Find where the given text appears and provide that cell's center as [X, Y] coordinate. 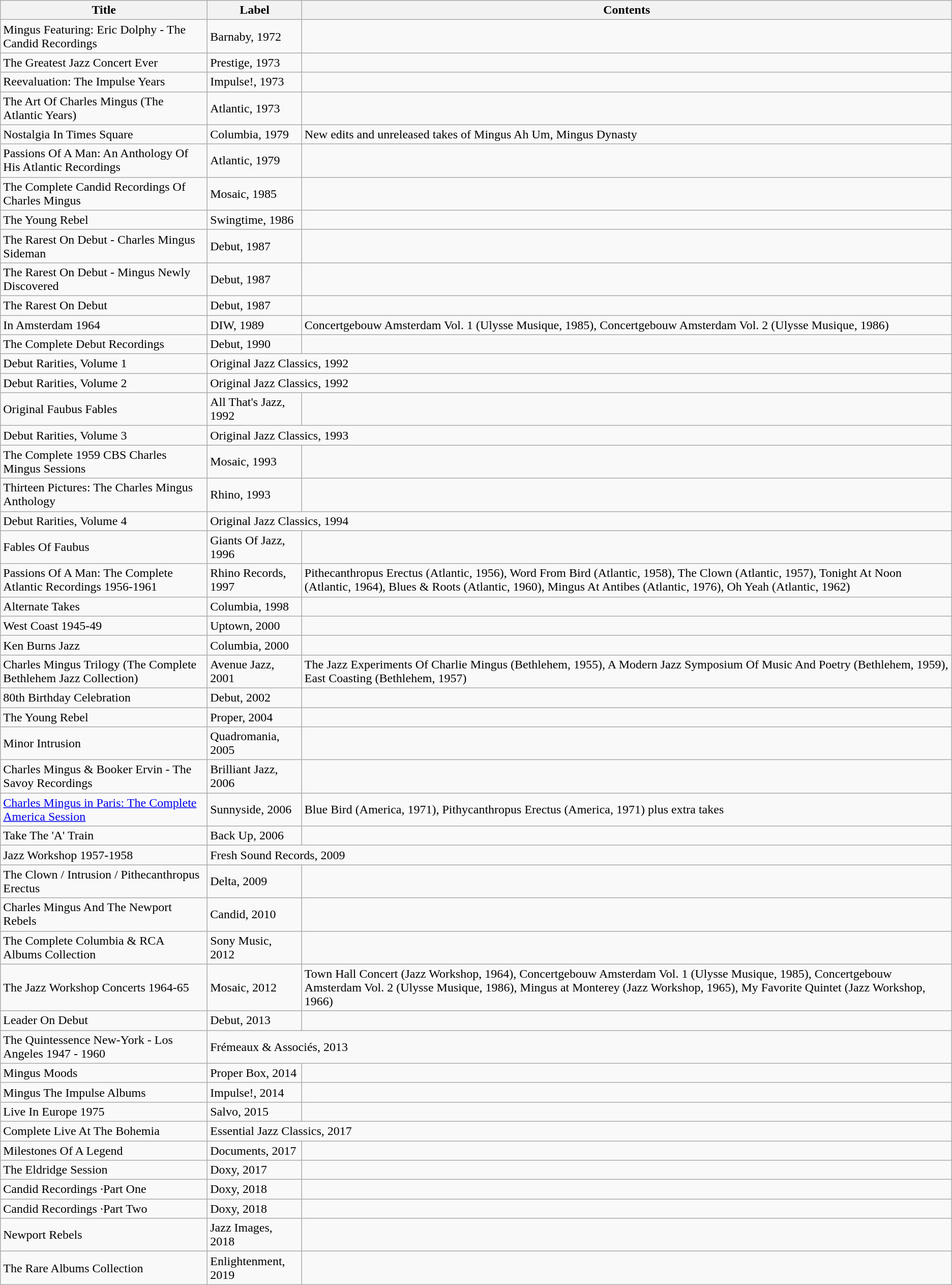
The Jazz Workshop Concerts 1964-65 [104, 987]
Jazz Images, 2018 [255, 1235]
Contents [627, 10]
Atlantic, 1973 [255, 108]
Debut Rarities, Volume 2 [104, 383]
In Amsterdam 1964 [104, 325]
Sunnyside, 2006 [255, 810]
Candid, 2010 [255, 915]
The Rarest On Debut - Mingus Newly Discovered [104, 279]
Milestones Of A Legend [104, 1150]
The Complete Debut Recordings [104, 344]
The Complete Candid Recordings Of Charles Mingus [104, 193]
Title [104, 10]
80th Birthday Celebration [104, 697]
Debut, 2013 [255, 1020]
Documents, 2017 [255, 1150]
Thirteen Pictures: The Charles Mingus Anthology [104, 494]
Mosaic, 1993 [255, 462]
Mingus Featuring: Eric Dolphy - The Candid Recordings [104, 37]
Uptown, 2000 [255, 626]
Giants Of Jazz, 1996 [255, 547]
Proper Box, 2014 [255, 1073]
Mosaic, 2012 [255, 987]
Leader On Debut [104, 1020]
Essential Jazz Classics, 2017 [580, 1131]
Delta, 2009 [255, 881]
The Rare Albums Collection [104, 1268]
The Art Of Charles Mingus (The Atlantic Years) [104, 108]
Alternate Takes [104, 606]
Rhino Records, 1997 [255, 580]
Doxy, 2017 [255, 1170]
New edits and unreleased takes of Mingus Ah Um, Mingus Dynasty [627, 134]
Enlightenment, 2019 [255, 1268]
The Complete Columbia & RCA Albums Collection [104, 947]
Original Faubus Fables [104, 409]
Mingus Moods [104, 1073]
Debut Rarities, Volume 4 [104, 521]
West Coast 1945-49 [104, 626]
The Quintessence New-York - Los Angeles 1947 - 1960 [104, 1047]
Sony Music, 2012 [255, 947]
Barnaby, 1972 [255, 37]
Complete Live At The Bohemia [104, 1131]
Ken Burns Jazz [104, 645]
Nostalgia In Times Square [104, 134]
Proper, 2004 [255, 717]
Back Up, 2006 [255, 836]
Charles Mingus & Booker Ervin - The Savoy Recordings [104, 776]
Minor Intrusion [104, 744]
Debut Rarities, Volume 1 [104, 364]
Concertgebouw Amsterdam Vol. 1 (Ulysse Musique, 1985), Concertgebouw Amsterdam Vol. 2 (Ulysse Musique, 1986) [627, 325]
Candid Recordings ·Part One [104, 1189]
Frémeaux & Associés, 2013 [580, 1047]
Passions Of A Man: An Anthology Of His Atlantic Recordings [104, 161]
The Rarest On Debut - Charles Mingus Sideman [104, 246]
Fresh Sound Records, 2009 [580, 855]
Original Jazz Classics, 1993 [580, 435]
Mosaic, 1985 [255, 193]
Newport Rebels [104, 1235]
Candid Recordings ·Part Two [104, 1209]
Take The 'A' Train [104, 836]
Jazz Workshop 1957-1958 [104, 855]
Passions Of A Man: The Complete Atlantic Recordings 1956-1961 [104, 580]
Salvo, 2015 [255, 1112]
Live In Europe 1975 [104, 1112]
Fables Of Faubus [104, 547]
Original Jazz Classics, 1994 [580, 521]
Debut Rarities, Volume 3 [104, 435]
The Rarest On Debut [104, 305]
Brilliant Jazz, 2006 [255, 776]
Charles Mingus And The Newport Rebels [104, 915]
Charles Mingus in Paris: The Complete America Session [104, 810]
Charles Mingus Trilogy (The Complete Bethlehem Jazz Collection) [104, 671]
Debut, 2002 [255, 697]
Prestige, 1973 [255, 63]
Label [255, 10]
The Greatest Jazz Concert Ever [104, 63]
Mingus The Impulse Albums [104, 1092]
Rhino, 1993 [255, 494]
Columbia, 1979 [255, 134]
Impulse!, 1973 [255, 82]
Columbia, 2000 [255, 645]
DIW, 1989 [255, 325]
Quadromania, 2005 [255, 744]
Impulse!, 2014 [255, 1092]
Avenue Jazz, 2001 [255, 671]
Swingtime, 1986 [255, 220]
Reevaluation: The Impulse Years [104, 82]
The Complete 1959 CBS Charles Mingus Sessions [104, 462]
Blue Bird (America, 1971), Pithycanthropus Erectus (America, 1971) plus extra takes [627, 810]
Columbia, 1998 [255, 606]
The Eldridge Session [104, 1170]
Atlantic, 1979 [255, 161]
Debut, 1990 [255, 344]
All That's Jazz, 1992 [255, 409]
The Clown / Intrusion / Pithecanthropus Erectus [104, 881]
